Search for the cell housing the specified text and yield its (x, y) center coordinate. 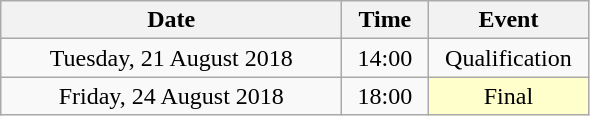
Tuesday, 21 August 2018 (172, 58)
Qualification (508, 58)
Date (172, 20)
18:00 (385, 96)
Final (508, 96)
Friday, 24 August 2018 (172, 96)
Time (385, 20)
Event (508, 20)
14:00 (385, 58)
